Find where the given text appears and provide that cell's center as [x, y] coordinate. 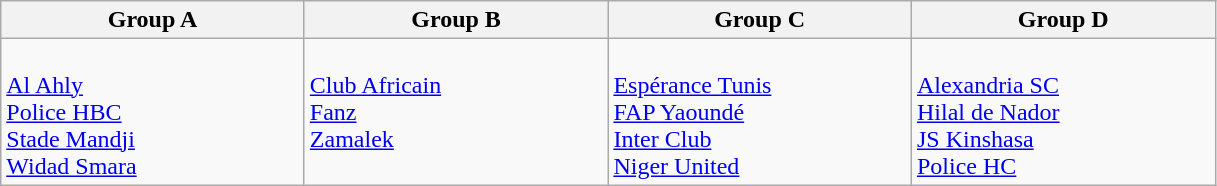
Group A [153, 20]
Group C [760, 20]
Al Ahly Police HBC Stade Mandji Widad Smara [153, 112]
Group B [456, 20]
Espérance Tunis FAP Yaoundé Inter Club Niger United [760, 112]
Alexandria SC Hilal de Nador JS Kinshasa Police HC [1063, 112]
Club Africain Fanz Zamalek [456, 112]
Group D [1063, 20]
